Extract the (X, Y) coordinate from the center of the cell holding the provided text.  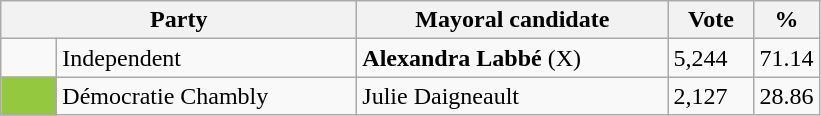
Vote (711, 20)
Alexandra Labbé (X) (512, 58)
% (786, 20)
Party (179, 20)
Independent (207, 58)
71.14 (786, 58)
5,244 (711, 58)
Mayoral candidate (512, 20)
Démocratie Chambly (207, 96)
Julie Daigneault (512, 96)
28.86 (786, 96)
2,127 (711, 96)
